For the text-containing cell, return its midpoint in [x, y] coordinate format. 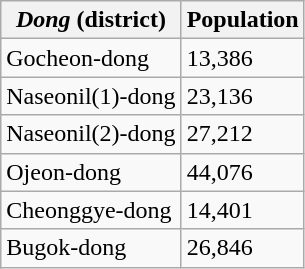
27,212 [242, 134]
23,136 [242, 96]
Naseonil(1)-dong [91, 96]
44,076 [242, 172]
14,401 [242, 210]
13,386 [242, 58]
Dong (district) [91, 20]
Bugok-dong [91, 248]
Gocheon-dong [91, 58]
26,846 [242, 248]
Population [242, 20]
Ojeon-dong [91, 172]
Cheonggye-dong [91, 210]
Naseonil(2)-dong [91, 134]
